Extract the (x, y) coordinate from the center of the cell holding the provided text.  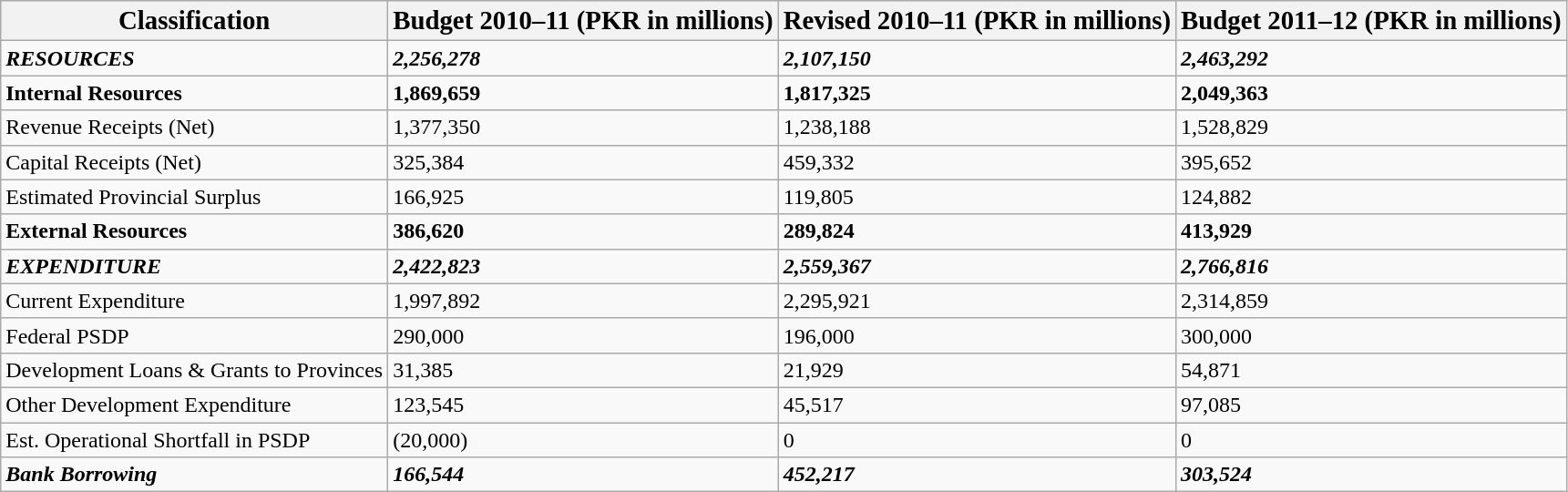
452,217 (977, 475)
Estimated Provincial Surplus (195, 197)
EXPENDITURE (195, 266)
196,000 (977, 335)
325,384 (583, 162)
Revised 2010–11 (PKR in millions) (977, 21)
2,107,150 (977, 58)
2,314,859 (1371, 301)
1,997,892 (583, 301)
45,517 (977, 405)
54,871 (1371, 370)
289,824 (977, 231)
Budget 2011–12 (PKR in millions) (1371, 21)
1,377,350 (583, 128)
1,528,829 (1371, 128)
459,332 (977, 162)
Revenue Receipts (Net) (195, 128)
97,085 (1371, 405)
Current Expenditure (195, 301)
External Resources (195, 231)
RESOURCES (195, 58)
119,805 (977, 197)
Other Development Expenditure (195, 405)
2,463,292 (1371, 58)
413,929 (1371, 231)
1,817,325 (977, 93)
Development Loans & Grants to Provinces (195, 370)
2,559,367 (977, 266)
124,882 (1371, 197)
395,652 (1371, 162)
123,545 (583, 405)
166,544 (583, 475)
290,000 (583, 335)
Classification (195, 21)
31,385 (583, 370)
2,295,921 (977, 301)
21,929 (977, 370)
2,049,363 (1371, 93)
Est. Operational Shortfall in PSDP (195, 440)
Internal Resources (195, 93)
1,238,188 (977, 128)
Capital Receipts (Net) (195, 162)
386,620 (583, 231)
166,925 (583, 197)
Federal PSDP (195, 335)
2,422,823 (583, 266)
1,869,659 (583, 93)
2,256,278 (583, 58)
(20,000) (583, 440)
300,000 (1371, 335)
Budget 2010–11 (PKR in millions) (583, 21)
2,766,816 (1371, 266)
Bank Borrowing (195, 475)
303,524 (1371, 475)
